Detect which cell encompasses the target text, then output its [x, y] center coordinate. 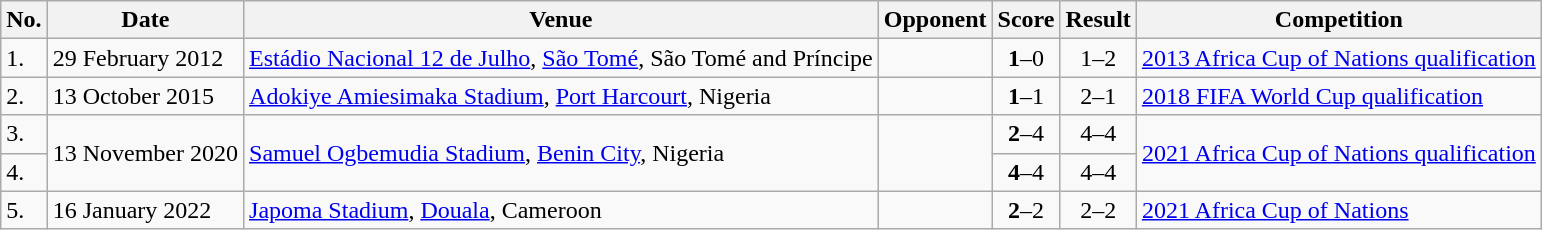
Result [1098, 20]
5. [24, 210]
2–1 [1098, 96]
Estádio Nacional 12 de Julho, São Tomé, São Tomé and Príncipe [562, 58]
1–1 [1026, 96]
2. [24, 96]
29 February 2012 [145, 58]
2021 Africa Cup of Nations [1338, 210]
Score [1026, 20]
13 November 2020 [145, 153]
2013 Africa Cup of Nations qualification [1338, 58]
Japoma Stadium, Douala, Cameroon [562, 210]
Date [145, 20]
3. [24, 134]
2021 Africa Cup of Nations qualification [1338, 153]
4. [24, 172]
2018 FIFA World Cup qualification [1338, 96]
13 October 2015 [145, 96]
Venue [562, 20]
Opponent [935, 20]
No. [24, 20]
1–2 [1098, 58]
Samuel Ogbemudia Stadium, Benin City, Nigeria [562, 153]
16 January 2022 [145, 210]
1. [24, 58]
1–0 [1026, 58]
2–4 [1026, 134]
Adokiye Amiesimaka Stadium, Port Harcourt, Nigeria [562, 96]
Competition [1338, 20]
